Output the (X, Y) coordinate of the center of the cell containing the given text.  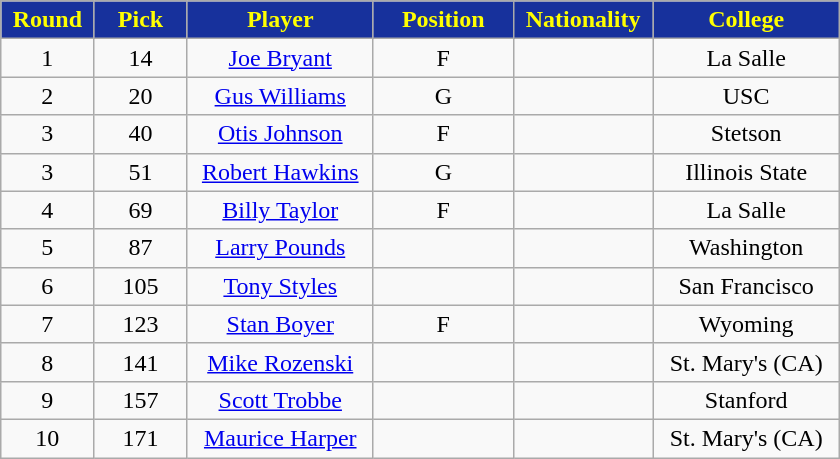
Maurice Harper (280, 438)
2 (48, 96)
141 (140, 362)
Stetson (746, 134)
Tony Styles (280, 286)
Mike Rozenski (280, 362)
10 (48, 438)
157 (140, 400)
San Francisco (746, 286)
Robert Hawkins (280, 172)
Illinois State (746, 172)
Stanford (746, 400)
51 (140, 172)
Wyoming (746, 324)
Gus Williams (280, 96)
20 (140, 96)
5 (48, 248)
4 (48, 210)
Scott Trobbe (280, 400)
1 (48, 58)
171 (140, 438)
Otis Johnson (280, 134)
Position (443, 20)
8 (48, 362)
14 (140, 58)
Washington (746, 248)
123 (140, 324)
6 (48, 286)
Larry Pounds (280, 248)
Stan Boyer (280, 324)
Pick (140, 20)
Nationality (583, 20)
7 (48, 324)
40 (140, 134)
69 (140, 210)
9 (48, 400)
Player (280, 20)
87 (140, 248)
Joe Bryant (280, 58)
USC (746, 96)
Round (48, 20)
Billy Taylor (280, 210)
105 (140, 286)
College (746, 20)
